Output the (X, Y) coordinate of the center of the cell containing the given text.  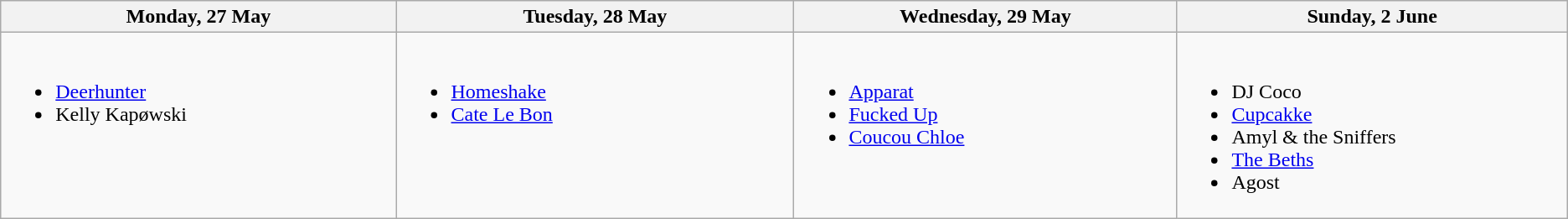
Tuesday, 28 May (595, 17)
DJ CocoCupcakkeAmyl & the SniffersThe BethsAgost (1372, 126)
Sunday, 2 June (1372, 17)
HomeshakeCate Le Bon (595, 126)
Wednesday, 29 May (985, 17)
DeerhunterKelly Kapøwski (199, 126)
Monday, 27 May (199, 17)
ApparatFucked UpCoucou Chloe (985, 126)
